Scan for the cell matching the given text and deliver its [X, Y] coordinate at center. 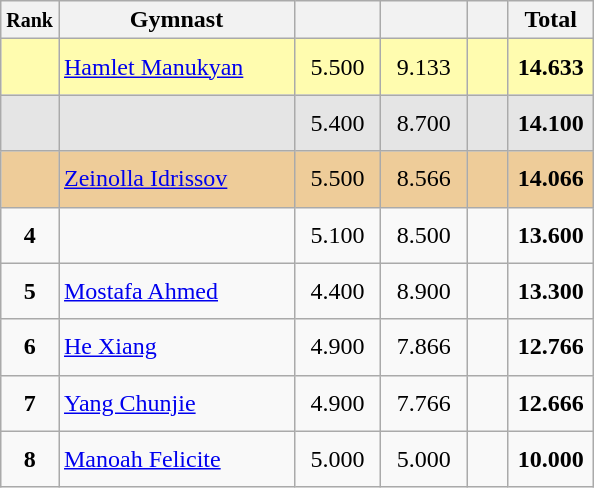
7.866 [424, 347]
Hamlet Manukyan [176, 67]
8.900 [424, 291]
14.633 [551, 67]
13.300 [551, 291]
10.000 [551, 459]
12.666 [551, 403]
He Xiang [176, 347]
4 [30, 235]
9.133 [424, 67]
8 [30, 459]
13.600 [551, 235]
Total [551, 20]
7 [30, 403]
5.400 [338, 123]
7.766 [424, 403]
Gymnast [176, 20]
14.100 [551, 123]
Yang Chunjie [176, 403]
8.566 [424, 179]
Zeinolla Idrissov [176, 179]
5.100 [338, 235]
Manoah Felicite [176, 459]
4.400 [338, 291]
14.066 [551, 179]
Mostafa Ahmed [176, 291]
8.500 [424, 235]
12.766 [551, 347]
8.700 [424, 123]
Rank [30, 20]
6 [30, 347]
5 [30, 291]
